Return (x, y) of the center of cell containing provided text 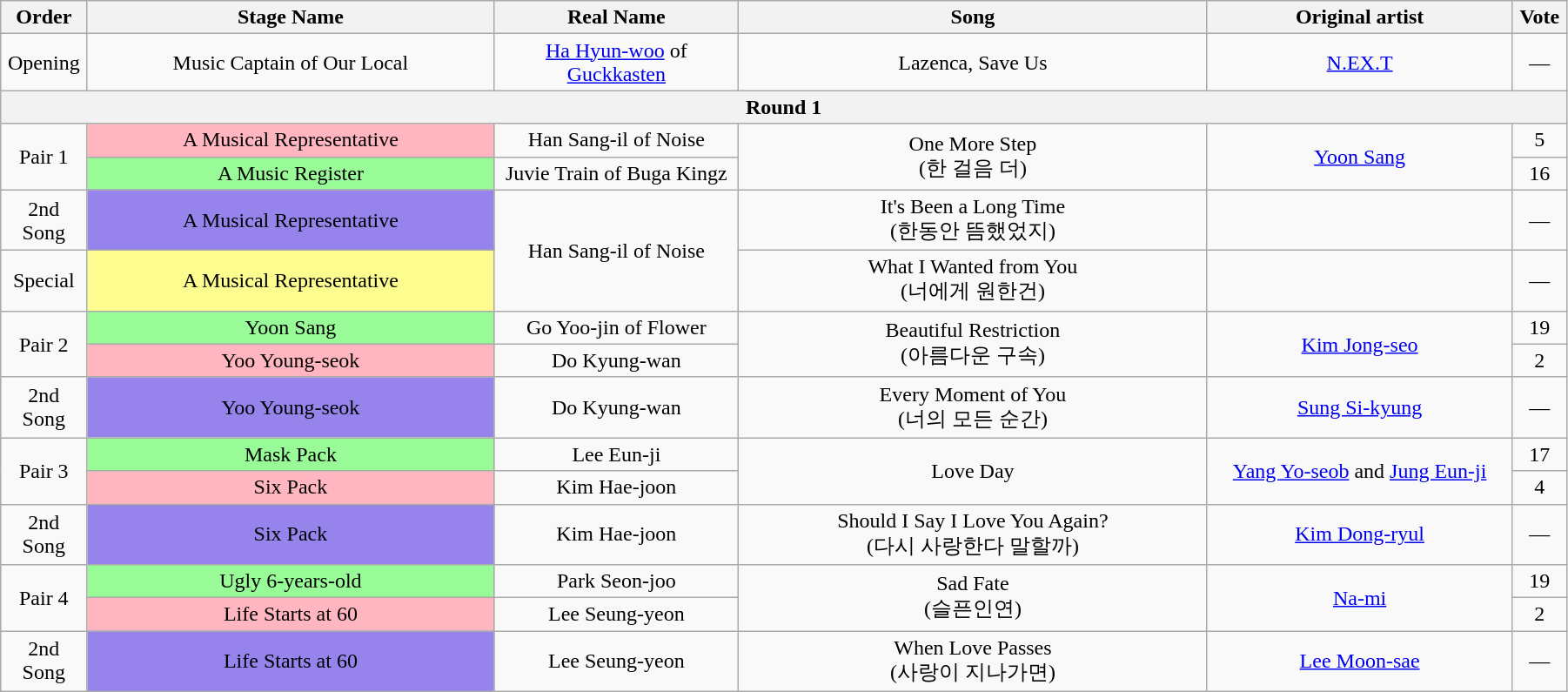
N.EX.T (1359, 63)
Sung Si-kyung (1359, 407)
Pair 4 (44, 598)
Love Day (973, 471)
Special (44, 281)
Vote (1539, 17)
Round 1 (784, 107)
Should I Say I Love You Again?(다시 사랑한다 말할까) (973, 534)
A Music Register (291, 173)
One More Step(한 걸음 더) (973, 157)
Every Moment of You(너의 모든 순간) (973, 407)
Order (44, 17)
Na-mi (1359, 598)
17 (1539, 454)
Juvie Train of Buga Kingz (616, 173)
Pair 2 (44, 344)
Pair 3 (44, 471)
Lee Moon-sae (1359, 662)
Yang Yo-seob and Jung Eun-ji (1359, 471)
Kim Jong-seo (1359, 344)
Stage Name (291, 17)
16 (1539, 173)
Go Yoo-jin of Flower (616, 327)
Park Seon-joo (616, 581)
It's Been a Long Time(한동안 뜸했었지) (973, 220)
Original artist (1359, 17)
4 (1539, 487)
Pair 1 (44, 157)
What I Wanted from You(너에게 원한건) (973, 281)
Sad Fate(슬픈인연) (973, 598)
Music Captain of Our Local (291, 63)
Beautiful Restriction(아름다운 구속) (973, 344)
When Love Passes(사랑이 지나가면) (973, 662)
5 (1539, 140)
Real Name (616, 17)
Opening (44, 63)
Mask Pack (291, 454)
Lazenca, Save Us (973, 63)
Ha Hyun-woo of Guckkasten (616, 63)
Kim Dong-ryul (1359, 534)
Song (973, 17)
Ugly 6-years-old (291, 581)
Lee Eun-ji (616, 454)
